Pinpoint the cell where the given text exists, returning its [X, Y] midpoint coordinate. 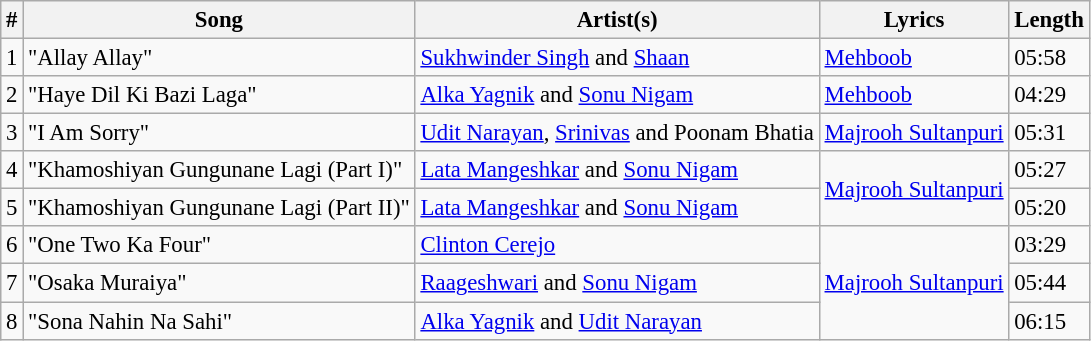
2 [12, 95]
Alka Yagnik and Udit Narayan [617, 321]
05:31 [1049, 133]
Length [1049, 20]
"One Two Ka Four" [219, 245]
04:29 [1049, 95]
"Haye Dil Ki Bazi Laga" [219, 95]
05:58 [1049, 58]
"Khamoshiyan Gungunane Lagi (Part I)" [219, 170]
6 [12, 245]
"Osaka Muraiya" [219, 283]
"Khamoshiyan Gungunane Lagi (Part II)" [219, 208]
Alka Yagnik and Sonu Nigam [617, 95]
Lyrics [914, 20]
5 [12, 208]
Raageshwari and Sonu Nigam [617, 283]
Udit Narayan, Srinivas and Poonam Bhatia [617, 133]
05:44 [1049, 283]
06:15 [1049, 321]
"Allay Allay" [219, 58]
Artist(s) [617, 20]
3 [12, 133]
8 [12, 321]
4 [12, 170]
"I Am Sorry" [219, 133]
7 [12, 283]
05:27 [1049, 170]
05:20 [1049, 208]
Song [219, 20]
Clinton Cerejo [617, 245]
# [12, 20]
Sukhwinder Singh and Shaan [617, 58]
1 [12, 58]
03:29 [1049, 245]
"Sona Nahin Na Sahi" [219, 321]
